Find where the given text appears and provide that cell's center as (x, y) coordinate. 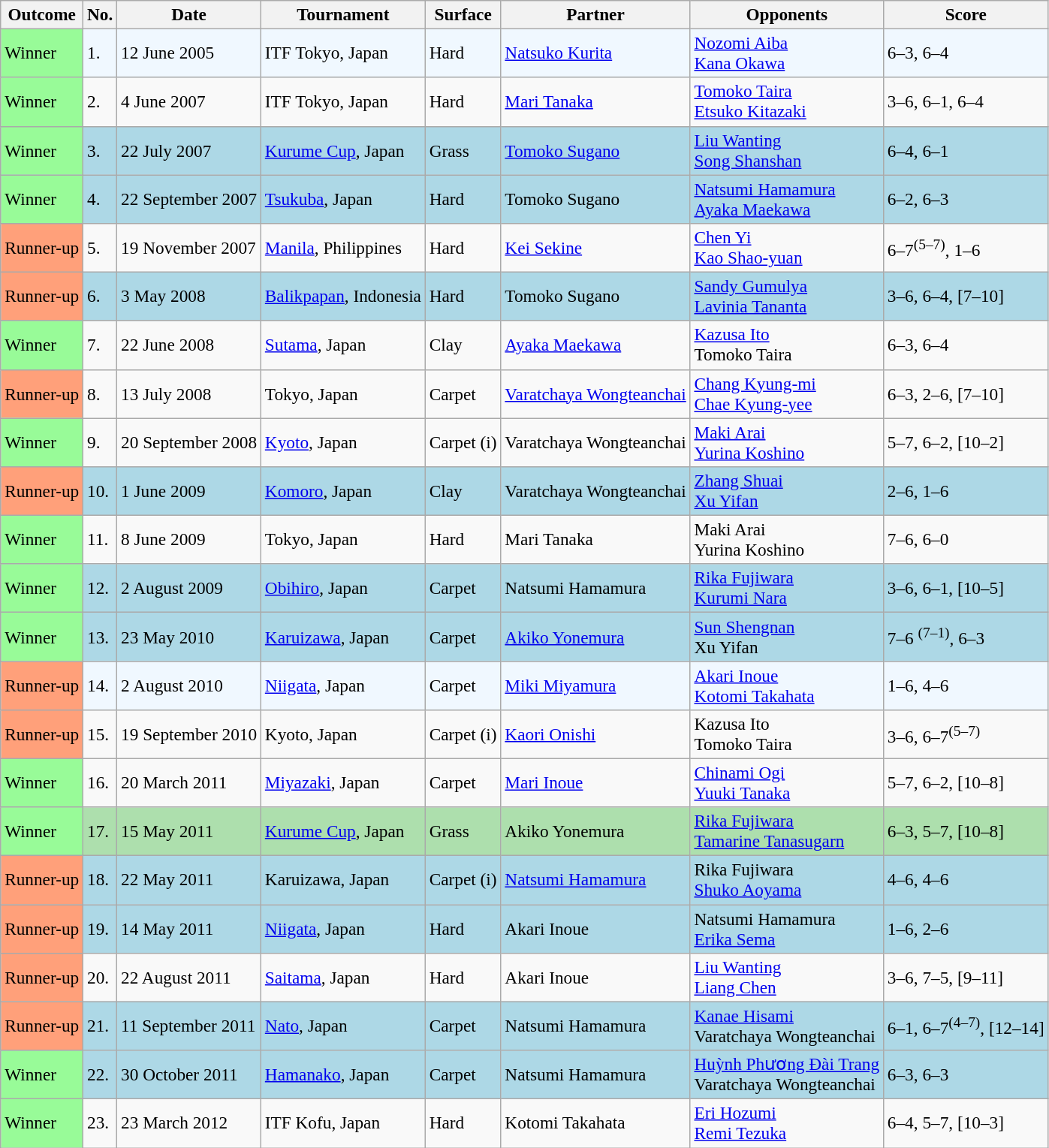
12 June 2005 (189, 53)
Tournament (342, 14)
7–6, 6–0 (966, 539)
5–7, 6–2, [10–8] (966, 782)
Kanae Hisami Varatchaya Wongteanchai (787, 1026)
19 November 2007 (189, 248)
Natsuko Kurita (595, 53)
14 May 2011 (189, 928)
2 August 2010 (189, 685)
17. (101, 832)
Chinami Ogi Yuuki Tanaka (787, 782)
Natsumi Hamamura Ayaka Maekawa (787, 198)
3–6, 6–1, [10–5] (966, 589)
2. (101, 102)
3–6, 7–5, [9–11] (966, 978)
3. (101, 150)
10. (101, 491)
15 May 2011 (189, 832)
Tomoko Taira Etsuko Kitazaki (787, 102)
Obihiro, Japan (342, 589)
Huỳnh Phương Đài Trang Varatchaya Wongteanchai (787, 1074)
22 August 2011 (189, 978)
22 September 2007 (189, 198)
Chen Yi Kao Shao-yuan (787, 248)
15. (101, 734)
8 June 2009 (189, 539)
6. (101, 296)
Balikpapan, Indonesia (342, 296)
2 August 2009 (189, 589)
Hamanako, Japan (342, 1074)
Score (966, 14)
Rika Fujiwara Shuko Aoyama (787, 880)
Ayaka Maekawa (595, 345)
3–6, 6–1, 6–4 (966, 102)
Partner (595, 14)
1 June 2009 (189, 491)
19. (101, 928)
5. (101, 248)
23 March 2012 (189, 1123)
6–3, 6–3 (966, 1074)
Saitama, Japan (342, 978)
Zhang Shuai Xu Yifan (787, 491)
6–7(5–7), 1–6 (966, 248)
Date (189, 14)
Outcome (42, 14)
12. (101, 589)
3 May 2008 (189, 296)
23. (101, 1123)
3–6, 6–7(5–7) (966, 734)
22 June 2008 (189, 345)
6–4, 6–1 (966, 150)
14. (101, 685)
Sun Shengnan Xu Yifan (787, 637)
1–6, 2–6 (966, 928)
22 July 2007 (189, 150)
22 May 2011 (189, 880)
Kaori Onishi (595, 734)
Miki Miyamura (595, 685)
30 October 2011 (189, 1074)
16. (101, 782)
11 September 2011 (189, 1026)
Akari Inoue Kotomi Takahata (787, 685)
Eri Hozumi Remi Tezuka (787, 1123)
Miyazaki, Japan (342, 782)
4. (101, 198)
6–4, 5–7, [10–3] (966, 1123)
4 June 2007 (189, 102)
21. (101, 1026)
Komoro, Japan (342, 491)
13 July 2008 (189, 393)
Kei Sekine (595, 248)
Kotomi Takahata (595, 1123)
Chang Kyung-mi Chae Kyung-yee (787, 393)
Sutama, Japan (342, 345)
19 September 2010 (189, 734)
6–2, 6–3 (966, 198)
8. (101, 393)
6–3, 2–6, [7–10] (966, 393)
9. (101, 441)
No. (101, 14)
Rika Fujiwara Kurumi Nara (787, 589)
5–7, 6–2, [10–2] (966, 441)
11. (101, 539)
20. (101, 978)
3–6, 6–4, [7–10] (966, 296)
1. (101, 53)
Opponents (787, 14)
Tsukuba, Japan (342, 198)
23 May 2010 (189, 637)
Surface (463, 14)
6–3, 5–7, [10–8] (966, 832)
1–6, 4–6 (966, 685)
4–6, 4–6 (966, 880)
Natsumi Hamamura Erika Sema (787, 928)
Nato, Japan (342, 1026)
20 September 2008 (189, 441)
Liu Wanting Song Shanshan (787, 150)
Rika Fujiwara Tamarine Tanasugarn (787, 832)
Manila, Philippines (342, 248)
ITF Kofu, Japan (342, 1123)
Sandy Gumulya Lavinia Tananta (787, 296)
Liu Wanting Liang Chen (787, 978)
20 March 2011 (189, 782)
Mari Inoue (595, 782)
22. (101, 1074)
6–1, 6–7(4–7), [12–14] (966, 1026)
13. (101, 637)
2–6, 1–6 (966, 491)
7. (101, 345)
Nozomi Aiba Kana Okawa (787, 53)
7–6 (7–1), 6–3 (966, 637)
18. (101, 880)
